Locate the cell with the specified text and output its (x, y) center coordinate. 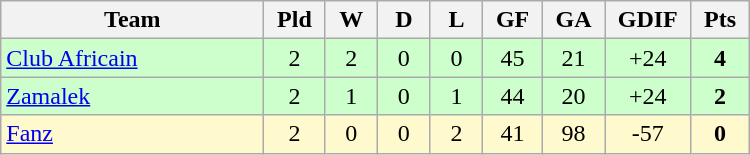
44 (513, 96)
-57 (648, 134)
Club Africain (132, 58)
Pld (294, 20)
20 (573, 96)
Team (132, 20)
GDIF (648, 20)
W (352, 20)
4 (720, 58)
45 (513, 58)
GF (513, 20)
L (456, 20)
21 (573, 58)
98 (573, 134)
41 (513, 134)
Fanz (132, 134)
GA (573, 20)
D (404, 20)
Zamalek (132, 96)
Pts (720, 20)
